Provide the [x, y] coordinate of the cell's center where the given text is located.  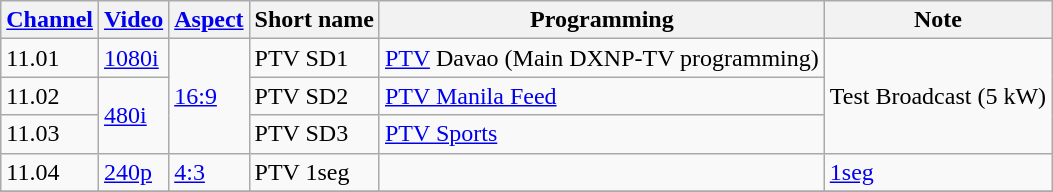
Channel [50, 20]
16:9 [209, 96]
240p [134, 172]
4:3 [209, 172]
480i [134, 115]
1seg [938, 172]
Short name [314, 20]
PTV Manila Feed [602, 96]
11.02 [50, 96]
11.03 [50, 134]
Video [134, 20]
Programming [602, 20]
11.01 [50, 58]
Note [938, 20]
PTV Davao (Main DXNP-TV programming) [602, 58]
PTV SD1 [314, 58]
Test Broadcast (5 kW) [938, 96]
PTV 1seg [314, 172]
11.04 [50, 172]
Aspect [209, 20]
PTV Sports [602, 134]
1080i [134, 58]
PTV SD3 [314, 134]
PTV SD2 [314, 96]
